Pinpoint the cell where the given text exists, returning its [X, Y] midpoint coordinate. 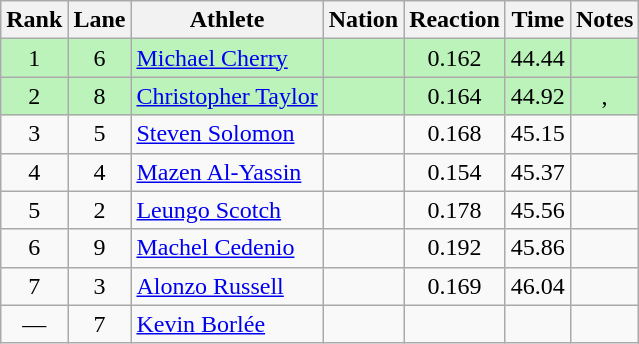
Athlete [227, 20]
Rank [34, 20]
, [604, 96]
Mazen Al-Yassin [227, 172]
Time [538, 20]
Michael Cherry [227, 58]
Machel Cedenio [227, 248]
1 [34, 58]
45.86 [538, 248]
Nation [363, 20]
Lane [100, 20]
Notes [604, 20]
45.56 [538, 210]
Alonzo Russell [227, 286]
Steven Solomon [227, 134]
0.178 [455, 210]
0.164 [455, 96]
0.162 [455, 58]
44.44 [538, 58]
Reaction [455, 20]
0.169 [455, 286]
44.92 [538, 96]
8 [100, 96]
9 [100, 248]
45.37 [538, 172]
— [34, 324]
45.15 [538, 134]
0.154 [455, 172]
Kevin Borlée [227, 324]
46.04 [538, 286]
0.192 [455, 248]
Leungo Scotch [227, 210]
Christopher Taylor [227, 96]
0.168 [455, 134]
